Provide the [X, Y] coordinate of the cell's center where the given text is located.  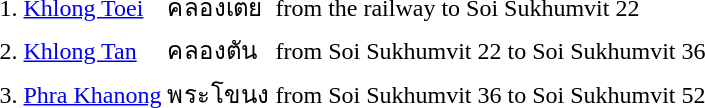
Khlong Tan [92, 50]
คลองตัน [218, 50]
